Find where the given text appears and provide that cell's center as [X, Y] coordinate. 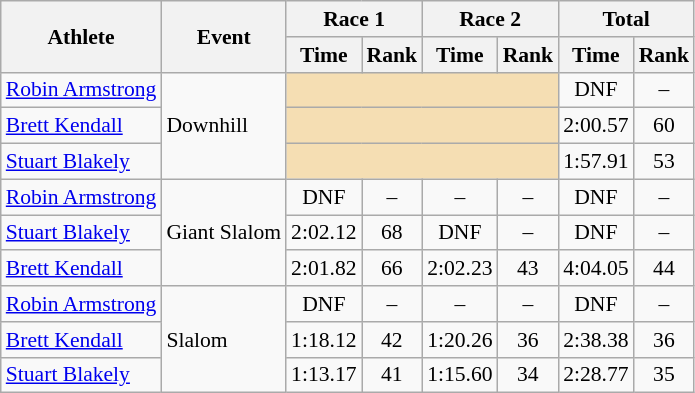
44 [664, 269]
66 [392, 269]
60 [664, 126]
1:20.26 [460, 340]
41 [392, 375]
2:02.23 [460, 269]
1:13.17 [324, 375]
1:15.60 [460, 375]
Slalom [224, 340]
Event [224, 36]
53 [664, 162]
Athlete [82, 36]
4:04.05 [596, 269]
1:57.91 [596, 162]
Giant Slalom [224, 232]
68 [392, 233]
2:00.57 [596, 126]
Downhill [224, 126]
42 [392, 340]
35 [664, 375]
2:28.77 [596, 375]
43 [528, 269]
Race 1 [354, 19]
Race 2 [490, 19]
1:18.12 [324, 340]
2:01.82 [324, 269]
Total [626, 19]
2:02.12 [324, 233]
34 [528, 375]
2:38.38 [596, 340]
